Search for the cell housing the specified text and yield its (x, y) center coordinate. 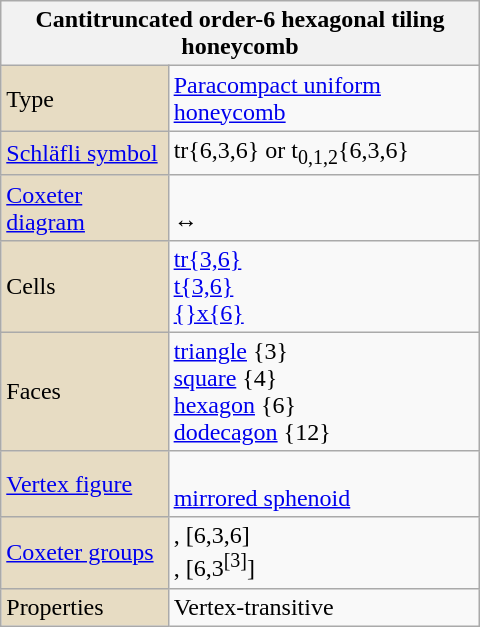
Vertex-transitive (324, 607)
Schläfli symbol (84, 153)
triangle {3}square {4}hexagon {6}dodecagon {12} (324, 392)
tr{3,6} t{3,6} {}x{6} (324, 286)
mirrored sphenoid (324, 484)
Vertex figure (84, 484)
Cells (84, 286)
Paracompact uniform honeycomb (324, 98)
Coxeter diagram (84, 208)
, [6,3,6], [6,3[3]] (324, 552)
Faces (84, 392)
Coxeter groups (84, 552)
↔ (324, 208)
tr{6,3,6} or t0,1,2{6,3,6} (324, 153)
Cantitruncated order-6 hexagonal tiling honeycomb (240, 34)
Type (84, 98)
Properties (84, 607)
